Extract the [X, Y] coordinate from the center of the cell holding the provided text.  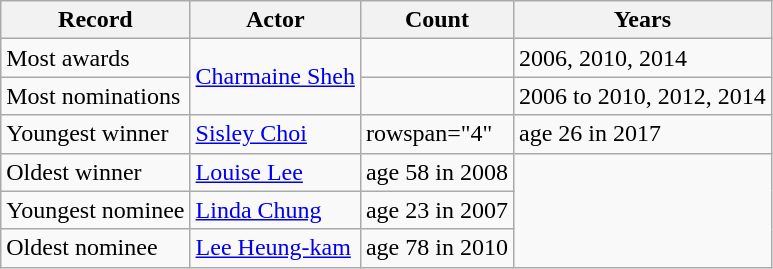
2006 to 2010, 2012, 2014 [642, 96]
Louise Lee [275, 172]
Linda Chung [275, 210]
age 78 in 2010 [436, 248]
Most awards [96, 58]
Actor [275, 20]
Youngest winner [96, 134]
2006, 2010, 2014 [642, 58]
Count [436, 20]
rowspan="4" [436, 134]
Youngest nominee [96, 210]
age 58 in 2008 [436, 172]
age 23 in 2007 [436, 210]
Sisley Choi [275, 134]
age 26 in 2017 [642, 134]
Lee Heung-kam [275, 248]
Charmaine Sheh [275, 77]
Oldest nominee [96, 248]
Record [96, 20]
Most nominations [96, 96]
Oldest winner [96, 172]
Years [642, 20]
